Search for the cell housing the specified text and yield its (X, Y) center coordinate. 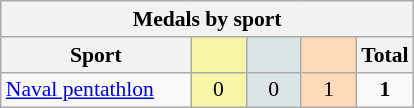
Sport (96, 55)
Total (384, 55)
Medals by sport (208, 19)
Naval pentathlon (96, 90)
